Capture the cell that displays the provided text and extract its [x, y] central coordinate. 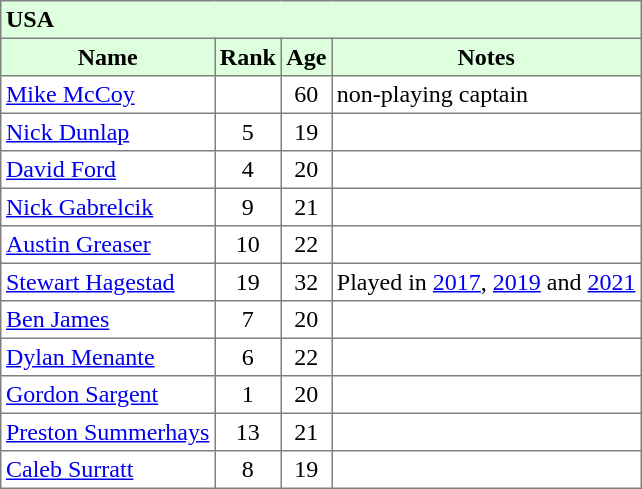
1 [248, 395]
5 [248, 132]
Played in 2017, 2019 and 2021 [486, 282]
Nick Dunlap [108, 132]
Stewart Hagestad [108, 282]
6 [248, 357]
13 [248, 432]
10 [248, 245]
Ben James [108, 320]
32 [306, 282]
Name [108, 57]
Nick Gabrelcik [108, 207]
USA [321, 20]
Caleb Surratt [108, 470]
9 [248, 207]
4 [248, 170]
7 [248, 320]
non-playing captain [486, 95]
Dylan Menante [108, 357]
Age [306, 57]
60 [306, 95]
Austin Greaser [108, 245]
David Ford [108, 170]
8 [248, 470]
Gordon Sargent [108, 395]
Notes [486, 57]
Mike McCoy [108, 95]
Preston Summerhays [108, 432]
Rank [248, 57]
